Detect which cell encompasses the target text, then output its (x, y) center coordinate. 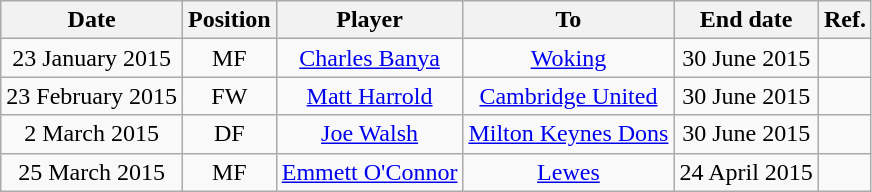
Player (370, 20)
Joe Walsh (370, 134)
Charles Banya (370, 58)
Position (229, 20)
Woking (568, 58)
24 April 2015 (746, 172)
FW (229, 96)
DF (229, 134)
Lewes (568, 172)
23 January 2015 (92, 58)
End date (746, 20)
To (568, 20)
Matt Harrold (370, 96)
25 March 2015 (92, 172)
Cambridge United (568, 96)
Emmett O'Connor (370, 172)
Milton Keynes Dons (568, 134)
Ref. (844, 20)
23 February 2015 (92, 96)
Date (92, 20)
2 March 2015 (92, 134)
